Find where the given text appears and provide that cell's center as [x, y] coordinate. 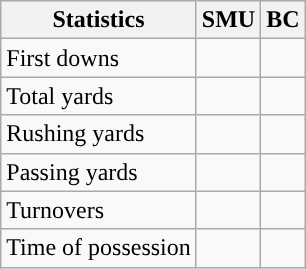
First downs [99, 58]
BC [283, 20]
Statistics [99, 20]
Passing yards [99, 172]
SMU [228, 20]
Total yards [99, 96]
Rushing yards [99, 134]
Time of possession [99, 248]
Turnovers [99, 210]
